Search for the cell housing the specified text and yield its [X, Y] center coordinate. 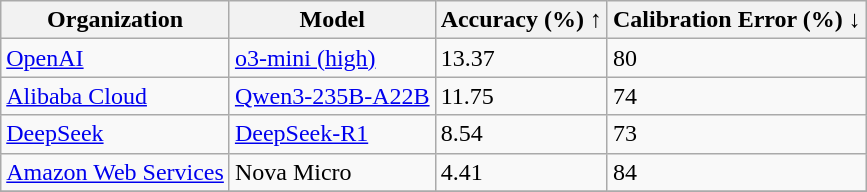
DeepSeek [116, 134]
Qwen3-235B-A22B [332, 96]
DeepSeek-R1 [332, 134]
73 [736, 134]
Nova Micro [332, 172]
74 [736, 96]
Calibration Error (%) ↓ [736, 20]
Organization [116, 20]
84 [736, 172]
4.41 [521, 172]
11.75 [521, 96]
80 [736, 58]
Accuracy (%) ↑ [521, 20]
8.54 [521, 134]
Amazon Web Services [116, 172]
Alibaba Cloud [116, 96]
OpenAI [116, 58]
Model [332, 20]
13.37 [521, 58]
o3-mini (high) [332, 58]
